Return the (X, Y) coordinate for the center point of the cell that contains the specified text.  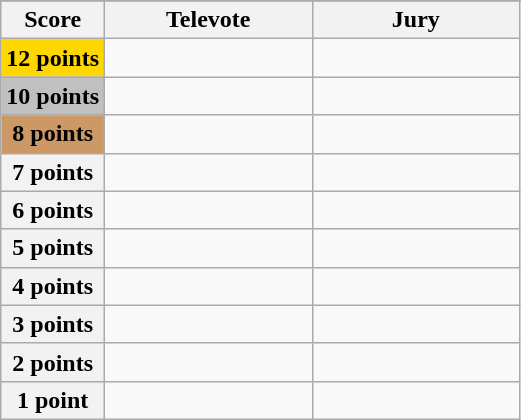
Score (53, 20)
10 points (53, 96)
Televote (209, 20)
7 points (53, 172)
5 points (53, 248)
12 points (53, 58)
2 points (53, 362)
6 points (53, 210)
4 points (53, 286)
1 point (53, 400)
Jury (416, 20)
8 points (53, 134)
3 points (53, 324)
